Detect which cell encompasses the target text, then output its [x, y] center coordinate. 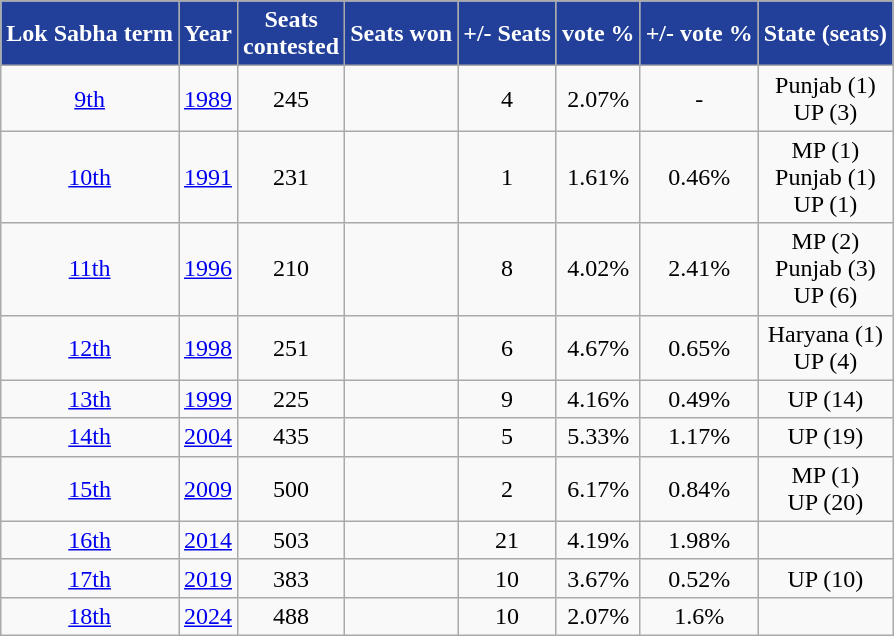
13th [90, 399]
4.19% [598, 540]
5.33% [598, 437]
383 [292, 578]
14th [90, 437]
1.17% [699, 437]
MP (1)UP (20) [825, 488]
4.67% [598, 348]
4.02% [598, 269]
UP (19) [825, 437]
1998 [208, 348]
0.84% [699, 488]
12th [90, 348]
4.16% [598, 399]
Seats won [402, 34]
8 [508, 269]
MP (1)Punjab (1)UP (1) [825, 177]
MP (2)Punjab (3)UP (6) [825, 269]
Punjab (1)UP (3) [825, 98]
6.17% [598, 488]
488 [292, 616]
2 [508, 488]
9 [508, 399]
- [699, 98]
+/- Seats [508, 34]
vote % [598, 34]
Lok Sabha term [90, 34]
1.6% [699, 616]
State (seats) [825, 34]
1996 [208, 269]
0.46% [699, 177]
11th [90, 269]
245 [292, 98]
16th [90, 540]
UP (14) [825, 399]
17th [90, 578]
15th [90, 488]
Haryana (1)UP (4) [825, 348]
4 [508, 98]
10th [90, 177]
2.41% [699, 269]
231 [292, 177]
3.67% [598, 578]
2009 [208, 488]
1991 [208, 177]
225 [292, 399]
1.98% [699, 540]
2024 [208, 616]
1989 [208, 98]
2014 [208, 540]
2004 [208, 437]
21 [508, 540]
2019 [208, 578]
0.65% [699, 348]
1 [508, 177]
1999 [208, 399]
1.61% [598, 177]
6 [508, 348]
500 [292, 488]
503 [292, 540]
210 [292, 269]
0.49% [699, 399]
Year [208, 34]
251 [292, 348]
9th [90, 98]
0.52% [699, 578]
UP (10) [825, 578]
5 [508, 437]
+/- vote % [699, 34]
435 [292, 437]
18th [90, 616]
Seatscontested [292, 34]
